Capture the cell that displays the provided text and extract its (X, Y) central coordinate. 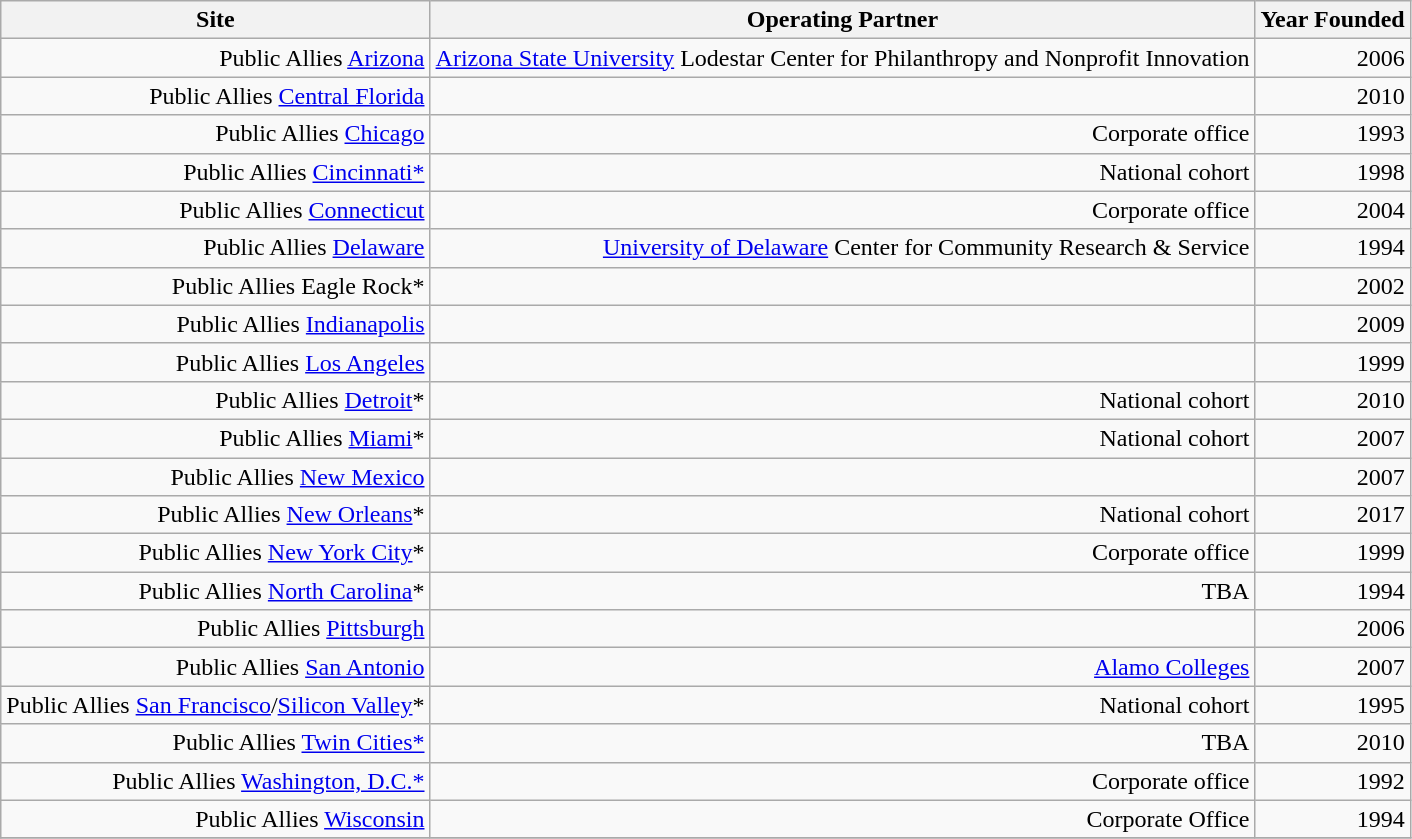
Public Allies Detroit* (216, 400)
Public Allies Arizona (216, 58)
Public Allies Wisconsin (216, 819)
2002 (1332, 286)
2004 (1332, 210)
Alamo Colleges (842, 667)
Public Allies Central Florida (216, 96)
Public Allies Washington, D.C.* (216, 781)
Site (216, 20)
Public Allies Twin Cities* (216, 743)
University of Delaware Center for Community Research & Service (842, 248)
Public Allies Los Angeles (216, 362)
2017 (1332, 515)
1993 (1332, 134)
1995 (1332, 705)
Public Allies Chicago (216, 134)
Public Allies Connecticut (216, 210)
Public Allies Pittsburgh (216, 629)
Public Allies New Mexico (216, 477)
Public Allies New Orleans* (216, 515)
1992 (1332, 781)
Public Allies Cincinnati* (216, 172)
Year Founded (1332, 20)
Public Allies San Antonio (216, 667)
1998 (1332, 172)
Public Allies Eagle Rock* (216, 286)
Public Allies North Carolina* (216, 591)
Operating Partner (842, 20)
Public Allies Indianapolis (216, 324)
Public Allies Miami* (216, 438)
2009 (1332, 324)
Public Allies New York City* (216, 553)
Public Allies Delaware (216, 248)
Arizona State University Lodestar Center for Philanthropy and Nonprofit Innovation (842, 58)
Corporate Office (842, 819)
Public Allies San Francisco/Silicon Valley* (216, 705)
